Provide the (X, Y) coordinate of the cell's center where the given text is located.  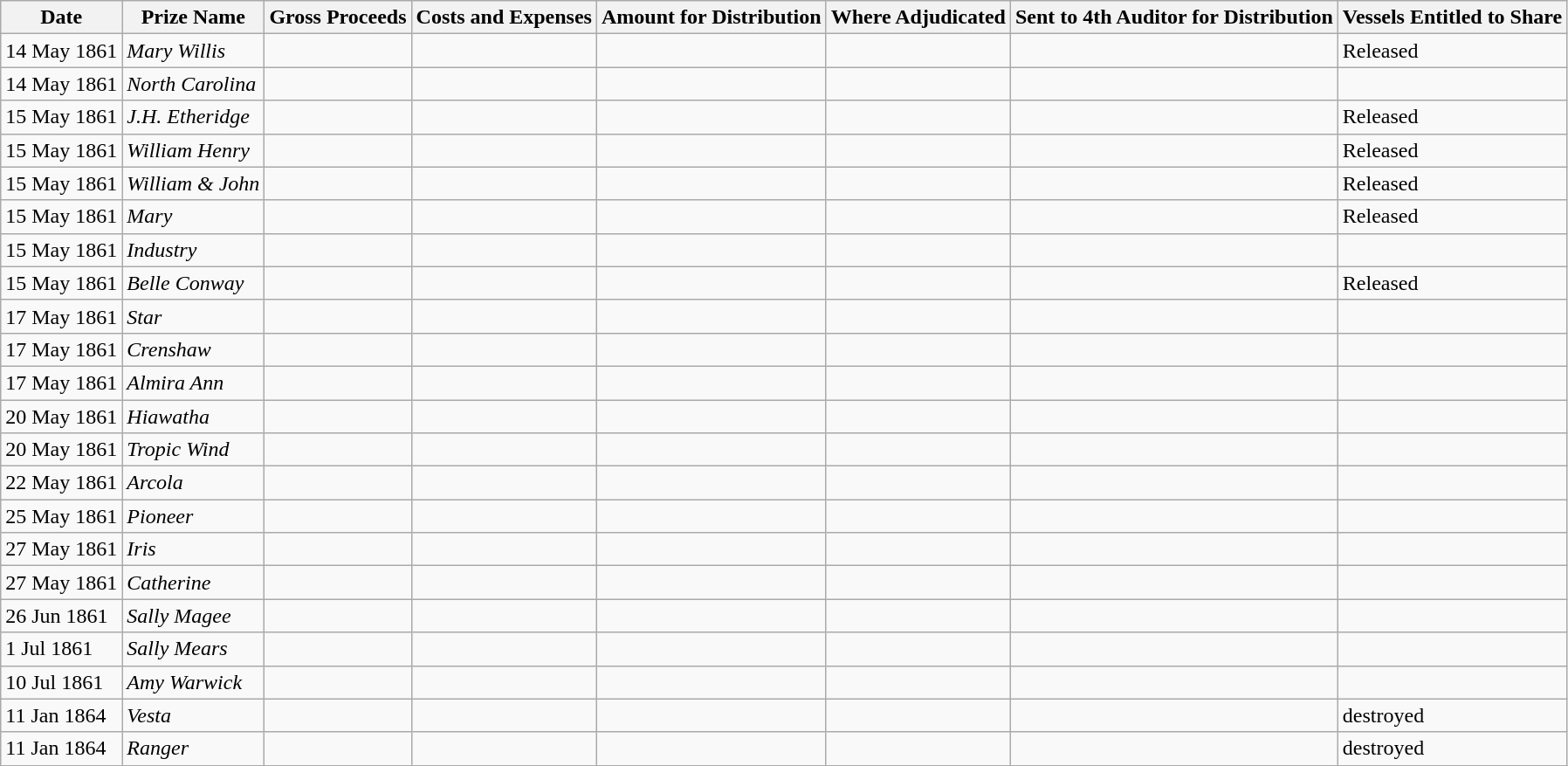
Iris (194, 549)
Star (194, 316)
26 Jun 1861 (61, 616)
Sent to 4th Auditor for Distribution (1173, 17)
Costs and Expenses (504, 17)
Vesta (194, 715)
Mary (194, 217)
Tropic Wind (194, 450)
Amount for Distribution (711, 17)
Amy Warwick (194, 682)
Ranger (194, 749)
Crenshaw (194, 349)
Hiawatha (194, 417)
J.H. Etheridge (194, 117)
Where Adjudicated (918, 17)
Mary Willis (194, 51)
Industry (194, 250)
1 Jul 1861 (61, 649)
Sally Magee (194, 616)
Almira Ann (194, 383)
North Carolina (194, 84)
Prize Name (194, 17)
Arcola (194, 483)
25 May 1861 (61, 516)
Sally Mears (194, 649)
William Henry (194, 150)
Gross Proceeds (338, 17)
Catherine (194, 583)
William & John (194, 183)
10 Jul 1861 (61, 682)
22 May 1861 (61, 483)
Vessels Entitled to Share (1452, 17)
Date (61, 17)
Belle Conway (194, 283)
Pioneer (194, 516)
